Scan for the cell matching the given text and deliver its [X, Y] coordinate at center. 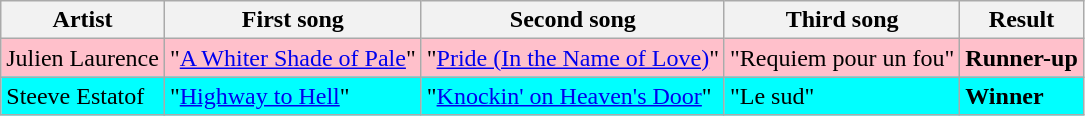
Winner [1022, 96]
"Requiem pour un fou" [842, 58]
Julien Laurence [83, 58]
Runner-up [1022, 58]
First song [292, 20]
Third song [842, 20]
"Le sud" [842, 96]
Steeve Estatof [83, 96]
"Pride (In the Name of Love)" [572, 58]
"Knockin' on Heaven's Door" [572, 96]
"Highway to Hell" [292, 96]
"A Whiter Shade of Pale" [292, 58]
Result [1022, 20]
Artist [83, 20]
Second song [572, 20]
